Return [X, Y] of the center of cell containing provided text 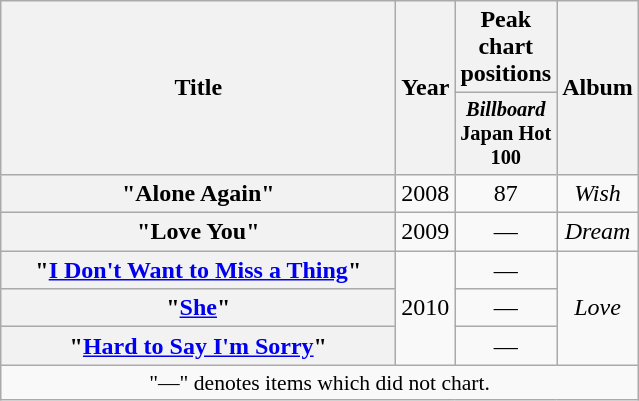
"—" denotes items which did not chart. [320, 383]
"I Don't Want to Miss a Thing" [198, 270]
"Hard to Say I'm Sorry" [198, 346]
Wish [598, 193]
Album [598, 88]
"She" [198, 308]
Dream [598, 232]
2010 [426, 308]
"Love You" [198, 232]
Peak chart positions [506, 47]
Love [598, 308]
2008 [426, 193]
Year [426, 88]
87 [506, 193]
Billboard Japan Hot 100 [506, 134]
"Alone Again" [198, 193]
2009 [426, 232]
Title [198, 88]
